Pinpoint the cell where the given text exists, returning its (x, y) midpoint coordinate. 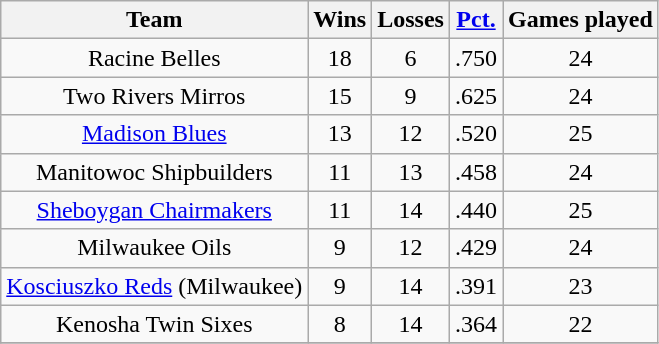
.625 (476, 96)
Team (154, 20)
Manitowoc Shipbuilders (154, 172)
Games played (581, 20)
.440 (476, 210)
8 (340, 324)
.391 (476, 286)
23 (581, 286)
Racine Belles (154, 58)
Pct. (476, 20)
22 (581, 324)
.458 (476, 172)
.364 (476, 324)
18 (340, 58)
.429 (476, 248)
Madison Blues (154, 134)
Kosciuszko Reds (Milwaukee) (154, 286)
15 (340, 96)
Wins (340, 20)
Milwaukee Oils (154, 248)
6 (411, 58)
Kenosha Twin Sixes (154, 324)
Losses (411, 20)
Sheboygan Chairmakers (154, 210)
Two Rivers Mirros (154, 96)
.750 (476, 58)
.520 (476, 134)
